Determine the [X, Y] coordinate at the center of the cell enclosing the given text.  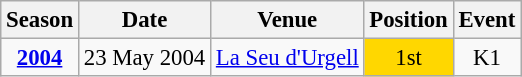
2004 [40, 58]
Season [40, 20]
La Seu d'Urgell [288, 58]
Position [408, 20]
1st [408, 58]
23 May 2004 [144, 58]
K1 [487, 58]
Venue [288, 20]
Event [487, 20]
Date [144, 20]
